Detect which cell encompasses the target text, then output its [x, y] center coordinate. 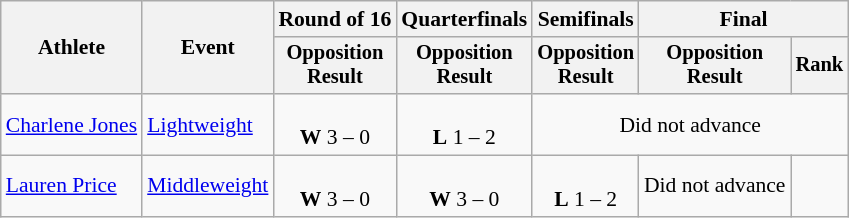
Final [744, 19]
Charlene Jones [72, 124]
Quarterfinals [464, 19]
Lauren Price [72, 186]
Middleweight [208, 186]
Rank [820, 66]
Semifinals [586, 19]
Lightweight [208, 124]
Round of 16 [334, 19]
Athlete [72, 48]
Event [208, 48]
